From the cell containing the given text, extract its center point as [x, y] coordinate. 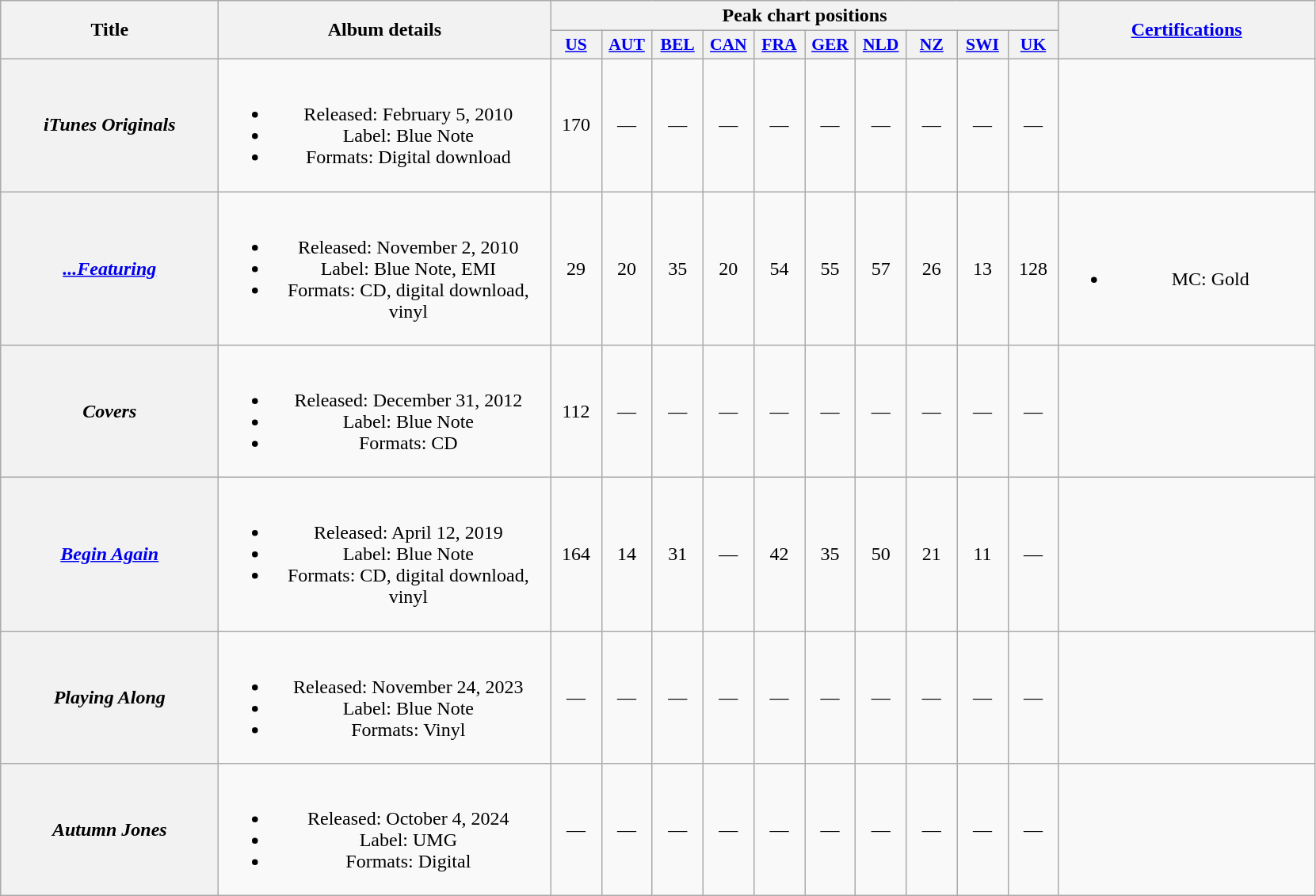
13 [982, 269]
Released: November 2, 2010Label: Blue Note, EMIFormats: CD, digital download, vinyl [385, 269]
iTunes Originals [109, 125]
Covers [109, 412]
Released: October 4, 2024Label: UMGFormats: Digital [385, 830]
42 [779, 555]
GER [830, 45]
21 [932, 555]
Released: February 5, 2010Label: Blue NoteFormats: Digital download [385, 125]
50 [881, 555]
Released: April 12, 2019Label: Blue NoteFormats: CD, digital download, vinyl [385, 555]
MC: Gold [1187, 269]
Released: December 31, 2012Label: Blue NoteFormats: CD [385, 412]
Certifications [1187, 30]
NZ [932, 45]
Autumn Jones [109, 830]
Title [109, 30]
BEL [677, 45]
54 [779, 269]
Peak chart positions [805, 16]
...Featuring [109, 269]
FRA [779, 45]
Released: November 24, 2023Label: Blue NoteFormats: Vinyl [385, 697]
14 [627, 555]
170 [576, 125]
55 [830, 269]
Album details [385, 30]
Begin Again [109, 555]
26 [932, 269]
57 [881, 269]
Playing Along [109, 697]
164 [576, 555]
SWI [982, 45]
112 [576, 412]
128 [1033, 269]
NLD [881, 45]
CAN [728, 45]
US [576, 45]
11 [982, 555]
31 [677, 555]
UK [1033, 45]
AUT [627, 45]
29 [576, 269]
